Identify which cell holds the provided text, then report its [x, y] central coordinate. 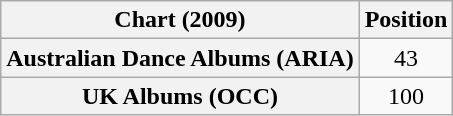
Position [406, 20]
Australian Dance Albums (ARIA) [180, 58]
100 [406, 96]
43 [406, 58]
Chart (2009) [180, 20]
UK Albums (OCC) [180, 96]
